Provide the (x, y) coordinate of the cell's center where the given text is located.  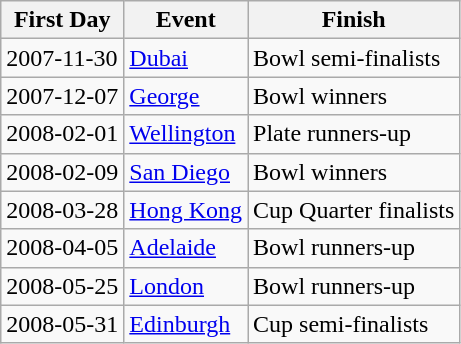
2008-03-28 (62, 210)
San Diego (186, 172)
Edinburgh (186, 324)
2007-12-07 (62, 96)
Event (186, 20)
Finish (354, 20)
Dubai (186, 58)
2007-11-30 (62, 58)
2008-04-05 (62, 248)
2008-02-09 (62, 172)
George (186, 96)
First Day (62, 20)
2008-05-25 (62, 286)
London (186, 286)
Bowl semi-finalists (354, 58)
Wellington (186, 134)
Cup Quarter finalists (354, 210)
Plate runners-up (354, 134)
2008-05-31 (62, 324)
2008-02-01 (62, 134)
Hong Kong (186, 210)
Cup semi-finalists (354, 324)
Adelaide (186, 248)
